Extract the (X, Y) coordinate from the center of the cell holding the provided text.  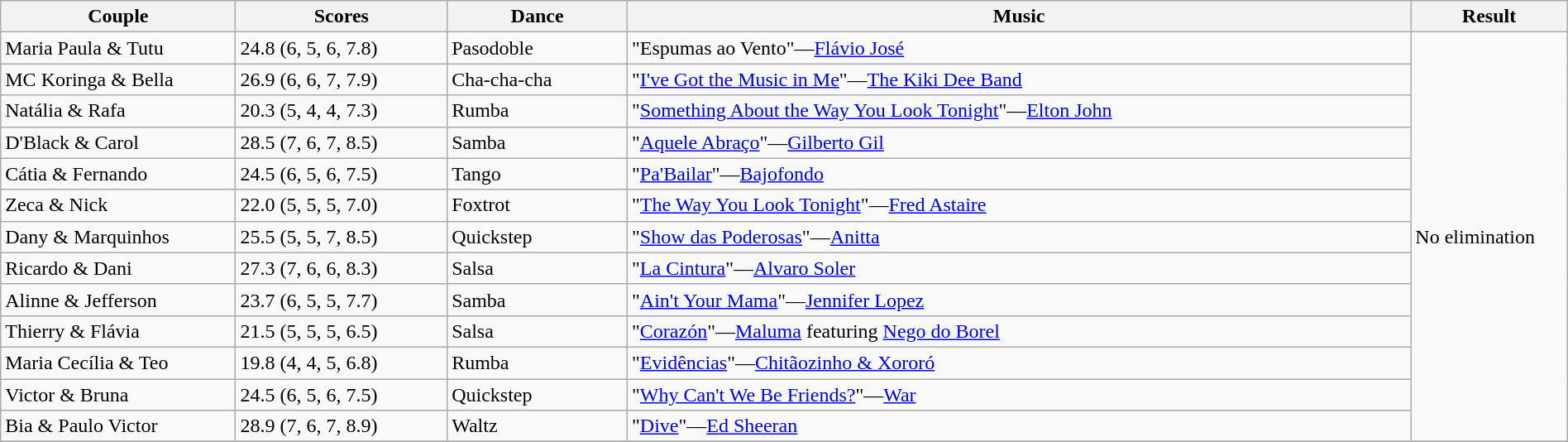
Dany & Marquinhos (118, 237)
MC Koringa & Bella (118, 79)
Waltz (538, 426)
Scores (342, 17)
22.0 (5, 5, 5, 7.0) (342, 205)
"Something About the Way You Look Tonight"—Elton John (1019, 111)
"Ain't Your Mama"—Jennifer Lopez (1019, 300)
Maria Paula & Tutu (118, 48)
"The Way You Look Tonight"—Fred Astaire (1019, 205)
Dance (538, 17)
"Why Can't We Be Friends?"—War (1019, 395)
27.3 (7, 6, 6, 8.3) (342, 268)
"Evidências"—Chitãozinho & Xororó (1019, 363)
28.5 (7, 6, 7, 8.5) (342, 142)
"Show das Poderosas"—Anitta (1019, 237)
"Espumas ao Vento"—Flávio José (1019, 48)
"La Cintura"—Alvaro Soler (1019, 268)
Tango (538, 174)
20.3 (5, 4, 4, 7.3) (342, 111)
No elimination (1489, 237)
Couple (118, 17)
Cátia & Fernando (118, 174)
26.9 (6, 6, 7, 7.9) (342, 79)
Result (1489, 17)
"Dive"—Ed Sheeran (1019, 426)
"Pa'Bailar"—Bajofondo (1019, 174)
28.9 (7, 6, 7, 8.9) (342, 426)
"Aquele Abraço"—Gilberto Gil (1019, 142)
Ricardo & Dani (118, 268)
21.5 (5, 5, 5, 6.5) (342, 331)
Maria Cecília & Teo (118, 363)
Foxtrot (538, 205)
"Corazón"—Maluma featuring Nego do Borel (1019, 331)
19.8 (4, 4, 5, 6.8) (342, 363)
D'Black & Carol (118, 142)
Thierry & Flávia (118, 331)
Bia & Paulo Victor (118, 426)
24.8 (6, 5, 6, 7.8) (342, 48)
Natália & Rafa (118, 111)
25.5 (5, 5, 7, 8.5) (342, 237)
Alinne & Jefferson (118, 300)
23.7 (6, 5, 5, 7.7) (342, 300)
"I've Got the Music in Me"—The Kiki Dee Band (1019, 79)
Music (1019, 17)
Zeca & Nick (118, 205)
Pasodoble (538, 48)
Cha-cha-cha (538, 79)
Victor & Bruna (118, 395)
